Determine the [X, Y] coordinate at the center of the cell enclosing the given text.  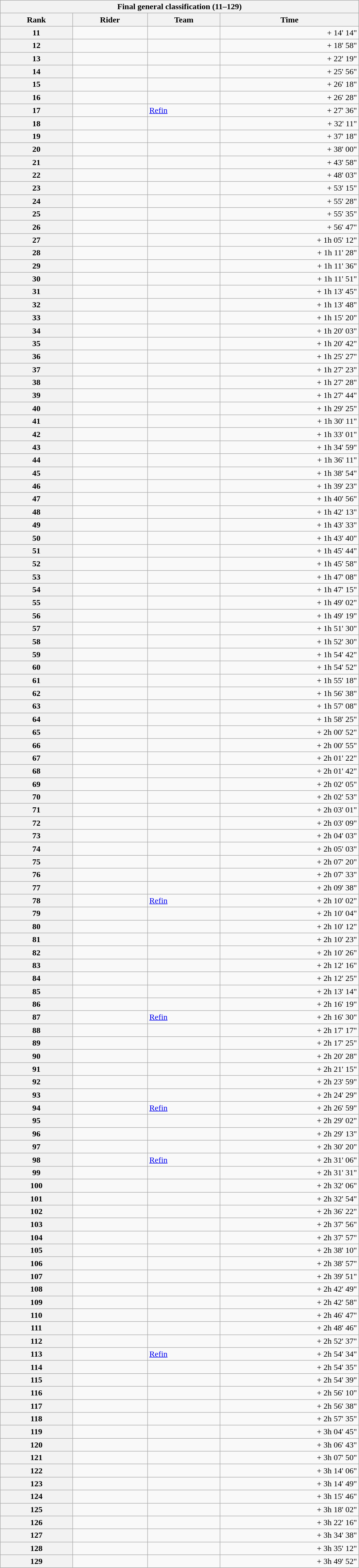
21 [36, 162]
+ 1h 57' 08" [290, 706]
+ 2h 54' 34" [290, 1354]
105 [36, 1250]
14 [36, 71]
+ 48' 03" [290, 175]
+ 1h 20' 42" [290, 343]
12 [36, 46]
34 [36, 330]
63 [36, 706]
18 [36, 123]
+ 2h 46' 47" [290, 1315]
99 [36, 1173]
+ 2h 57' 35" [290, 1419]
+ 2h 10' 04" [290, 914]
41 [36, 421]
97 [36, 1147]
+ 2h 36' 22" [290, 1212]
13 [36, 59]
+ 1h 49' 19" [290, 616]
+ 2h 04' 03" [290, 836]
+ 1h 45' 44" [290, 551]
+ 2h 01' 42" [290, 771]
+ 1h 52' 30" [290, 642]
46 [36, 486]
25 [36, 214]
17 [36, 110]
72 [36, 823]
42 [36, 434]
73 [36, 836]
112 [36, 1341]
Time [290, 20]
+ 2h 10' 12" [290, 926]
+ 26' 28" [290, 97]
92 [36, 1082]
37 [36, 369]
93 [36, 1095]
70 [36, 797]
103 [36, 1225]
+ 2h 52' 37" [290, 1341]
80 [36, 926]
+ 3h 15' 46" [290, 1497]
68 [36, 771]
+ 1h 51' 30" [290, 629]
124 [36, 1497]
+ 3h 04' 45" [290, 1432]
+ 2h 12' 25" [290, 978]
95 [36, 1121]
122 [36, 1471]
117 [36, 1406]
+ 1h 45' 58" [290, 564]
101 [36, 1198]
+ 2h 26' 59" [290, 1108]
81 [36, 939]
+ 2h 03' 09" [290, 823]
114 [36, 1367]
48 [36, 512]
71 [36, 810]
+ 2h 42' 58" [290, 1302]
+ 38' 00" [290, 149]
+ 2h 30' 20" [290, 1147]
23 [36, 188]
+ 2h 38' 10" [290, 1250]
53 [36, 577]
100 [36, 1185]
76 [36, 875]
30 [36, 279]
90 [36, 1056]
+ 2h 29' 13" [290, 1134]
79 [36, 914]
+ 2h 16' 30" [290, 1017]
+ 1h 58' 25" [290, 719]
+ 1h 43' 33" [290, 525]
+ 1h 39' 23" [290, 486]
+ 26' 18" [290, 84]
58 [36, 642]
+ 2h 10' 02" [290, 901]
75 [36, 862]
20 [36, 149]
+ 56' 47" [290, 227]
+ 2h 17' 17" [290, 1030]
+ 1h 47' 15" [290, 590]
+ 25' 56" [290, 71]
+ 1h 27' 44" [290, 395]
+ 1h 11' 36" [290, 266]
60 [36, 667]
33 [36, 318]
+ 3h 14' 06" [290, 1471]
35 [36, 343]
15 [36, 84]
+ 2h 24' 29" [290, 1095]
+ 2h 07' 20" [290, 862]
+ 2h 05' 03" [290, 849]
128 [36, 1548]
69 [36, 784]
102 [36, 1212]
119 [36, 1432]
50 [36, 538]
74 [36, 849]
106 [36, 1263]
36 [36, 356]
+ 1h 05' 12" [290, 240]
+ 1h 36' 11" [290, 460]
47 [36, 499]
+ 2h 10' 26" [290, 952]
94 [36, 1108]
+ 3h 06' 43" [290, 1445]
+ 2h 48' 46" [290, 1328]
+ 2h 39' 51" [290, 1276]
26 [36, 227]
16 [36, 97]
61 [36, 680]
115 [36, 1380]
+ 2h 42' 49" [290, 1289]
107 [36, 1276]
+ 3h 35' 12" [290, 1548]
Rank [36, 20]
+ 1h 49' 02" [290, 603]
54 [36, 590]
+ 1h 11' 51" [290, 279]
22 [36, 175]
+ 2h 38' 57" [290, 1263]
87 [36, 1017]
121 [36, 1458]
+ 2h 37' 57" [290, 1238]
+ 3h 49' 52" [290, 1561]
+ 2h 54' 39" [290, 1380]
65 [36, 732]
+ 2h 17' 25" [290, 1043]
11 [36, 33]
91 [36, 1069]
+ 1h 40' 56" [290, 499]
+ 2h 20' 28" [290, 1056]
+ 1h 47' 08" [290, 577]
+ 22' 19" [290, 59]
111 [36, 1328]
+ 27' 36" [290, 110]
+ 2h 09' 38" [290, 888]
+ 1h 25' 27" [290, 356]
+ 2h 13' 14" [290, 991]
Team [184, 20]
+ 2h 00' 52" [290, 732]
126 [36, 1522]
+ 2h 56' 38" [290, 1406]
78 [36, 901]
+ 2h 56' 10" [290, 1393]
+ 2h 29' 02" [290, 1121]
+ 55' 35" [290, 214]
+ 1h 11' 28" [290, 253]
+ 14' 14" [290, 33]
+ 1h 43' 40" [290, 538]
+ 3h 34' 38" [290, 1535]
110 [36, 1315]
49 [36, 525]
+ 1h 13' 45" [290, 292]
45 [36, 473]
43 [36, 447]
+ 1h 27' 23" [290, 369]
+ 43' 58" [290, 162]
+ 2h 00' 55" [290, 745]
109 [36, 1302]
+ 1h 20' 03" [290, 330]
66 [36, 745]
113 [36, 1354]
64 [36, 719]
+ 3h 07' 50" [290, 1458]
+ 2h 32' 06" [290, 1185]
+ 1h 30' 11" [290, 421]
127 [36, 1535]
Final general classification (11–129) [179, 7]
Rider [110, 20]
+ 18' 58" [290, 46]
+ 3h 18' 02" [290, 1509]
98 [36, 1160]
125 [36, 1509]
120 [36, 1445]
83 [36, 965]
56 [36, 616]
+ 3h 22' 16" [290, 1522]
118 [36, 1419]
+ 1h 33' 01" [290, 434]
+ 2h 02' 53" [290, 797]
+ 2h 16' 19" [290, 1004]
59 [36, 654]
+ 1h 54' 42" [290, 654]
+ 1h 54' 52" [290, 667]
40 [36, 408]
+ 1h 38' 54" [290, 473]
+ 2h 37' 56" [290, 1225]
+ 2h 54' 35" [290, 1367]
57 [36, 629]
67 [36, 758]
+ 1h 15' 20" [290, 318]
62 [36, 693]
+ 2h 02' 05" [290, 784]
+ 1h 27' 28" [290, 383]
24 [36, 201]
85 [36, 991]
89 [36, 1043]
38 [36, 383]
116 [36, 1393]
+ 2h 32' 54" [290, 1198]
+ 32' 11" [290, 123]
82 [36, 952]
104 [36, 1238]
+ 1h 34' 59" [290, 447]
96 [36, 1134]
44 [36, 460]
+ 2h 12' 16" [290, 965]
+ 2h 03' 01" [290, 810]
39 [36, 395]
51 [36, 551]
+ 1h 42' 13" [290, 512]
32 [36, 305]
+ 1h 55' 18" [290, 680]
77 [36, 888]
108 [36, 1289]
52 [36, 564]
129 [36, 1561]
+ 2h 31' 31" [290, 1173]
+ 1h 29' 25" [290, 408]
28 [36, 253]
+ 53' 15" [290, 188]
123 [36, 1484]
+ 2h 21' 15" [290, 1069]
27 [36, 240]
+ 2h 10' 23" [290, 939]
55 [36, 603]
+ 2h 23' 59" [290, 1082]
84 [36, 978]
31 [36, 292]
86 [36, 1004]
+ 2h 31' 06" [290, 1160]
+ 1h 56' 38" [290, 693]
+ 37' 18" [290, 136]
+ 2h 07' 33" [290, 875]
29 [36, 266]
+ 2h 01' 22" [290, 758]
88 [36, 1030]
+ 55' 28" [290, 201]
+ 3h 14' 49" [290, 1484]
19 [36, 136]
+ 1h 13' 48" [290, 305]
